Locate the cell with the specified text and output its (X, Y) center coordinate. 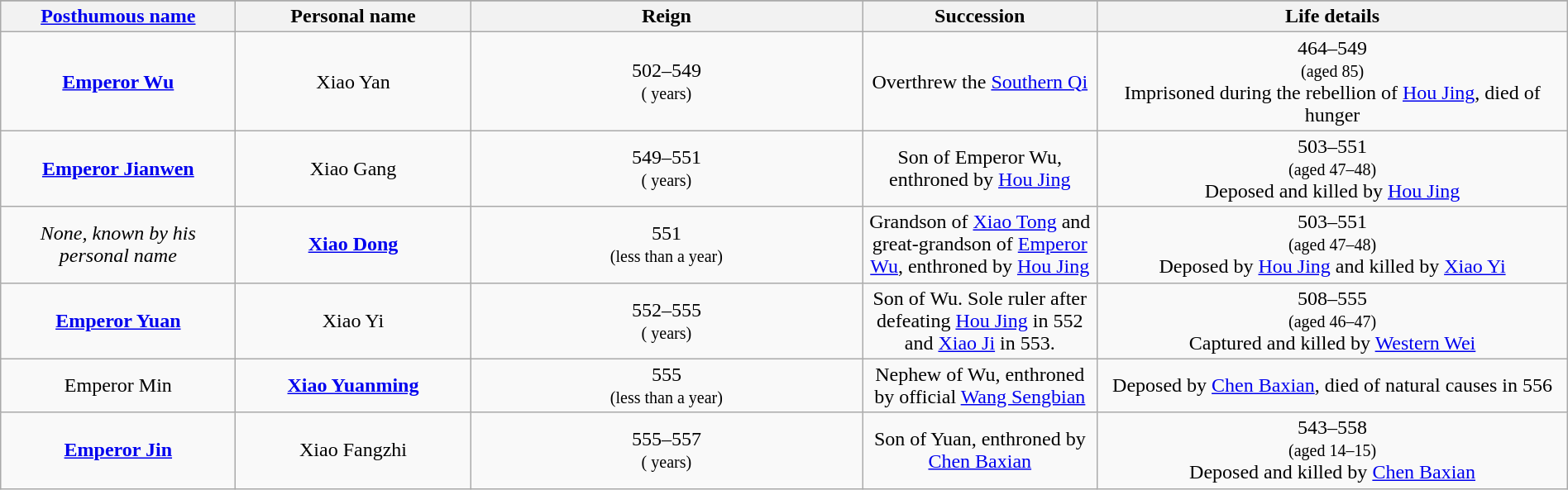
551(less than a year) (667, 245)
Posthumous name (118, 17)
Overthrew the Southern Qi (980, 81)
Xiao Yan (353, 81)
Life details (1332, 17)
464–549(aged 85)Imprisoned during the rebellion of Hou Jing, died of hunger (1332, 81)
503–551(aged 47–48)Deposed by Hou Jing and killed by Xiao Yi (1332, 245)
Grandson of Xiao Tong and great-grandson of Emperor Wu, enthroned by Hou Jing (980, 245)
Personal name (353, 17)
Emperor Wu (118, 81)
555–557( years) (667, 450)
Emperor Min (118, 385)
502–549( years) (667, 81)
Deposed by Chen Baxian, died of natural causes in 556 (1332, 385)
555(less than a year) (667, 385)
Emperor Jianwen (118, 169)
Xiao Dong (353, 245)
508–555(aged 46–47)Captured and killed by Western Wei (1332, 321)
Xiao Fangzhi (353, 450)
Son of Emperor Wu, enthroned by Hou Jing (980, 169)
549–551( years) (667, 169)
Emperor Jin (118, 450)
Nephew of Wu, enthroned by official Wang Sengbian (980, 385)
Emperor Yuan (118, 321)
503–551(aged 47–48)Deposed and killed by Hou Jing (1332, 169)
Succession (980, 17)
552–555( years) (667, 321)
Son of Wu. Sole ruler after defeating Hou Jing in 552 and Xiao Ji in 553. (980, 321)
Son of Yuan, enthroned by Chen Baxian (980, 450)
None, known by his personal name (118, 245)
Reign (667, 17)
Xiao Gang (353, 169)
Xiao Yi (353, 321)
543–558(aged 14–15)Deposed and killed by Chen Baxian (1332, 450)
Xiao Yuanming (353, 385)
